Scan for the cell matching the given text and deliver its [X, Y] coordinate at center. 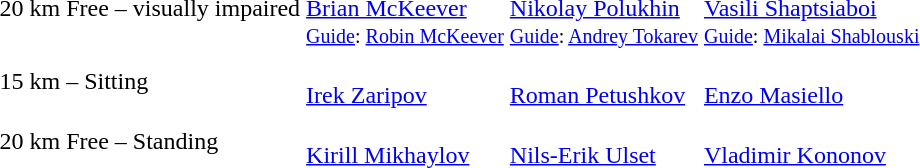
Roman Petushkov [604, 82]
Enzo Masiello [811, 82]
Irek Zaripov [406, 82]
